Return the [x, y] coordinate for the center point of the cell that contains the specified text.  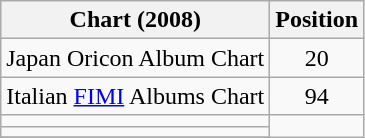
94 [317, 96]
Position [317, 20]
20 [317, 58]
Italian FIMI Albums Chart [136, 96]
Chart (2008) [136, 20]
Japan Oricon Album Chart [136, 58]
